Pinpoint the cell where the given text exists, returning its [x, y] midpoint coordinate. 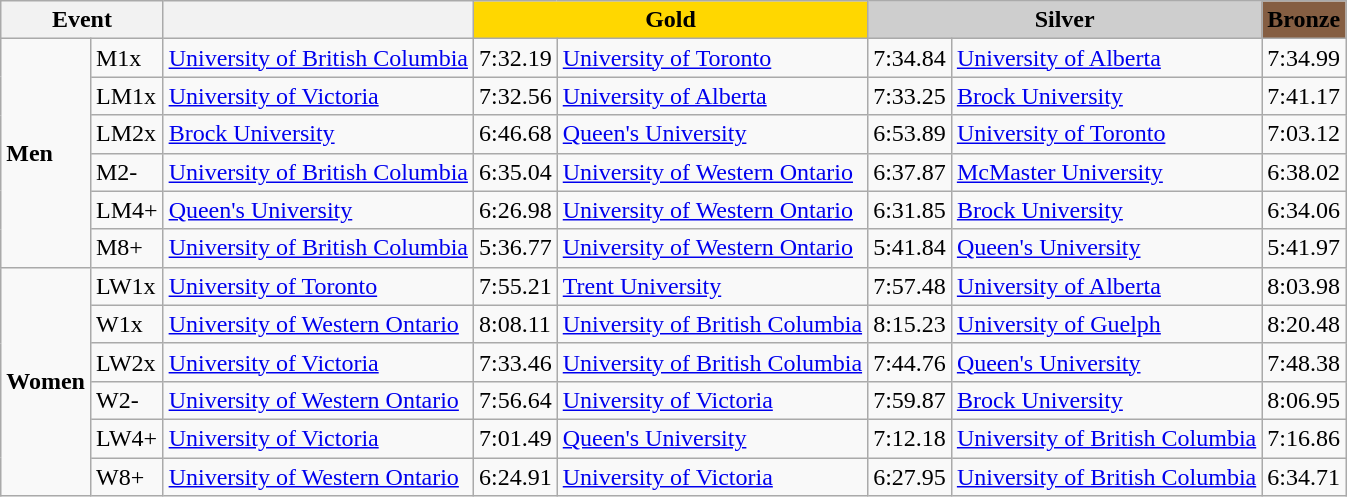
5:41.97 [1304, 248]
7:33.46 [515, 362]
LW4+ [126, 438]
7:33.25 [910, 96]
M8+ [126, 248]
7:48.38 [1304, 362]
8:20.48 [1304, 324]
7:55.21 [515, 286]
7:59.87 [910, 400]
Bronze [1304, 20]
8:06.95 [1304, 400]
Gold [670, 20]
Silver [1065, 20]
LW2x [126, 362]
6:53.89 [910, 134]
W2- [126, 400]
7:16.86 [1304, 438]
8:15.23 [910, 324]
6:37.87 [910, 172]
M2- [126, 172]
6:35.04 [515, 172]
Event [82, 20]
7:57.48 [910, 286]
6:31.85 [910, 210]
6:46.68 [515, 134]
M1x [126, 58]
6:24.91 [515, 477]
LM4+ [126, 210]
LW1x [126, 286]
University of Guelph [1106, 324]
6:26.98 [515, 210]
6:27.95 [910, 477]
8:03.98 [1304, 286]
6:34.06 [1304, 210]
7:03.12 [1304, 134]
7:56.64 [515, 400]
7:34.99 [1304, 58]
7:12.18 [910, 438]
7:32.19 [515, 58]
Men [46, 153]
5:41.84 [910, 248]
McMaster University [1106, 172]
6:34.71 [1304, 477]
6:38.02 [1304, 172]
LM2x [126, 134]
LM1x [126, 96]
5:36.77 [515, 248]
7:34.84 [910, 58]
Women [46, 381]
7:44.76 [910, 362]
7:41.17 [1304, 96]
W8+ [126, 477]
Trent University [712, 286]
7:32.56 [515, 96]
8:08.11 [515, 324]
7:01.49 [515, 438]
W1x [126, 324]
